From the cell containing the given text, extract its center point as (x, y) coordinate. 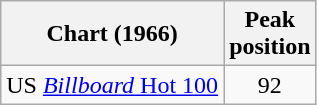
Peakposition (270, 34)
Chart (1966) (112, 34)
92 (270, 85)
US Billboard Hot 100 (112, 85)
